Provide the (X, Y) coordinate of the cell's center where the given text is located.  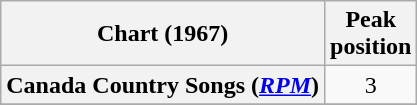
Peak position (371, 34)
3 (371, 85)
Chart (1967) (163, 34)
Canada Country Songs (RPM) (163, 85)
